Scan for the cell matching the given text and deliver its [x, y] coordinate at center. 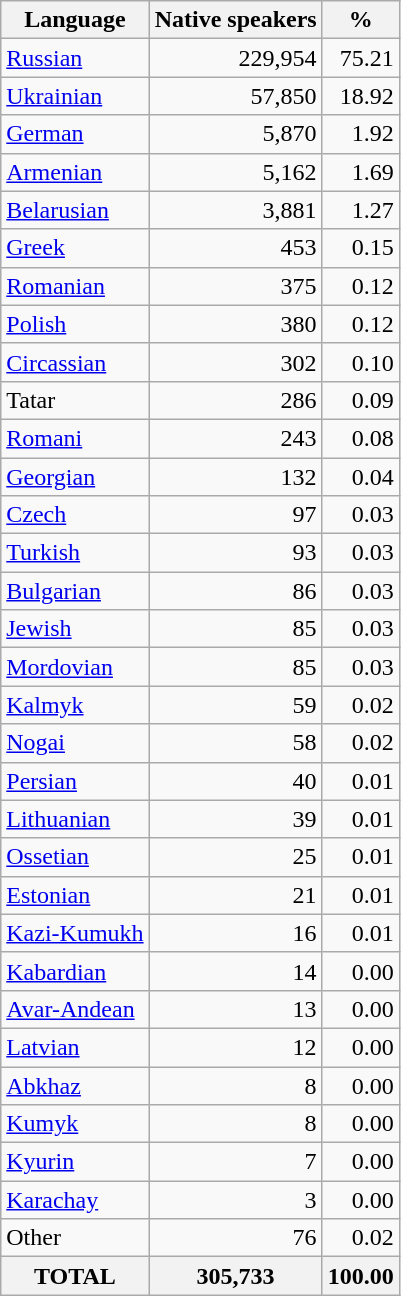
76 [236, 1238]
Lithuanian [75, 819]
100.00 [360, 1276]
12 [236, 1047]
3,881 [236, 210]
229,954 [236, 58]
375 [236, 286]
21 [236, 895]
58 [236, 743]
Language [75, 20]
93 [236, 553]
Persian [75, 781]
0.15 [360, 248]
1.27 [360, 210]
Romani [75, 438]
Romanian [75, 286]
75.21 [360, 58]
Kalmyk [75, 705]
Avar-Andean [75, 1009]
0.09 [360, 400]
243 [236, 438]
Armenian [75, 172]
Karachay [75, 1200]
% [360, 20]
16 [236, 933]
Russian [75, 58]
Georgian [75, 477]
Tatar [75, 400]
German [75, 134]
57,850 [236, 96]
Turkish [75, 553]
0.08 [360, 438]
Native speakers [236, 20]
Polish [75, 324]
5,162 [236, 172]
Ukrainian [75, 96]
18.92 [360, 96]
13 [236, 1009]
Mordovian [75, 667]
0.04 [360, 477]
Ossetian [75, 857]
25 [236, 857]
286 [236, 400]
1.92 [360, 134]
305,733 [236, 1276]
14 [236, 971]
453 [236, 248]
Jewish [75, 629]
Abkhaz [75, 1085]
7 [236, 1162]
TOTAL [75, 1276]
0.10 [360, 362]
Other [75, 1238]
Greek [75, 248]
Czech [75, 515]
Nogai [75, 743]
59 [236, 705]
132 [236, 477]
40 [236, 781]
Kabardian [75, 971]
39 [236, 819]
Kazi-Kumukh [75, 933]
Latvian [75, 1047]
Circassian [75, 362]
Kumyk [75, 1124]
86 [236, 591]
Estonian [75, 895]
380 [236, 324]
3 [236, 1200]
Belarusian [75, 210]
Kyurin [75, 1162]
5,870 [236, 134]
1.69 [360, 172]
97 [236, 515]
302 [236, 362]
Bulgarian [75, 591]
